Locate the cell with the specified text and output its (X, Y) center coordinate. 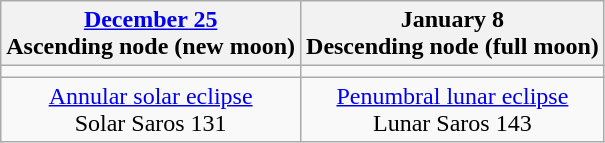
January 8Descending node (full moon) (453, 34)
Penumbral lunar eclipseLunar Saros 143 (453, 110)
December 25Ascending node (new moon) (151, 34)
Annular solar eclipseSolar Saros 131 (151, 110)
